Search for the cell housing the specified text and yield its [x, y] center coordinate. 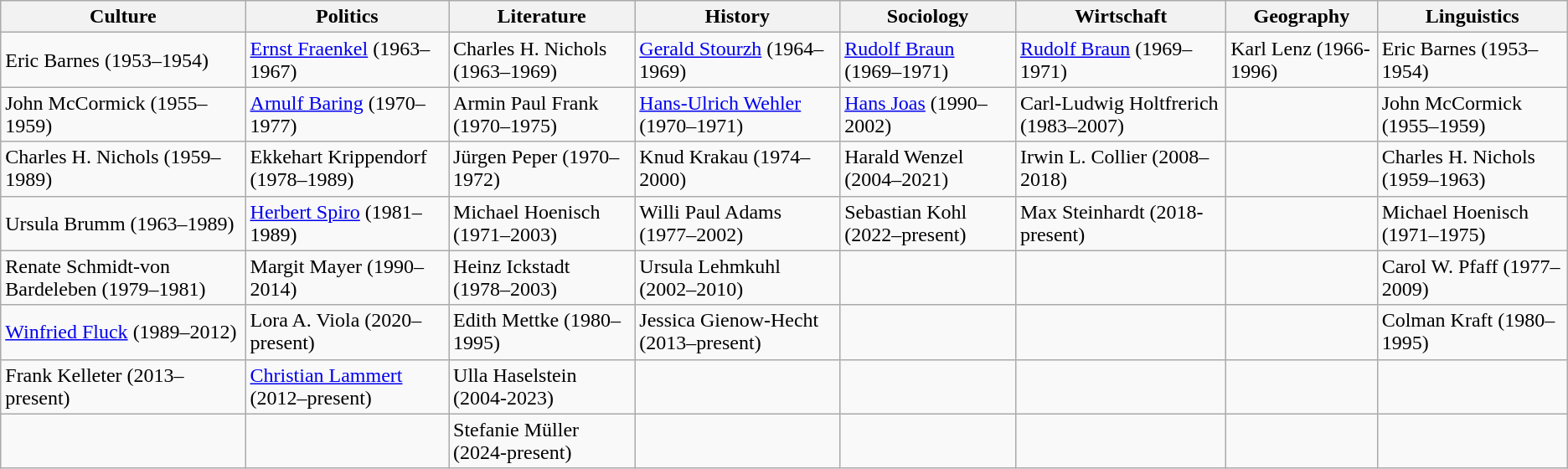
Armin Paul Frank (1970–1975) [542, 114]
Edith Mettke (1980–1995) [542, 332]
Ursula Lehmkuhl (2002–2010) [737, 278]
Frank Kelleter (2013–present) [123, 387]
Herbert Spiro (1981–1989) [347, 223]
Jessica Gienow-Hecht (2013–present) [737, 332]
Geography [1302, 17]
Jürgen Peper (1970–1972) [542, 169]
Lora A. Viola (2020–present) [347, 332]
Irwin L. Collier (2008–2018) [1121, 169]
Ernst Fraenkel (1963–1967) [347, 60]
Literature [542, 17]
Karl Lenz (1966-1996) [1302, 60]
Renate Schmidt-von Bardeleben (1979–1981) [123, 278]
Willi Paul Adams (1977–2002) [737, 223]
Gerald Stourzh (1964–1969) [737, 60]
Hans Joas (1990–2002) [928, 114]
Ursula Brumm (1963–1989) [123, 223]
Knud Krakau (1974–2000) [737, 169]
Winfried Fluck (1989–2012) [123, 332]
Sociology [928, 17]
Wirtschaft [1121, 17]
Politics [347, 17]
History [737, 17]
Charles H. Nichols (1959–1989) [123, 169]
Charles H. Nichols (1959–1963) [1473, 169]
Christian Lammert (2012–present) [347, 387]
Arnulf Baring (1970–1977) [347, 114]
Culture [123, 17]
Harald Wenzel (2004–2021) [928, 169]
Margit Mayer (1990–2014) [347, 278]
Hans-Ulrich Wehler (1970–1971) [737, 114]
Ulla Haselstein (2004-2023) [542, 387]
Ekkehart Krippendorf (1978–1989) [347, 169]
Sebastian Kohl (2022–present) [928, 223]
Heinz Ickstadt (1978–2003) [542, 278]
Colman Kraft (1980–1995) [1473, 332]
Linguistics [1473, 17]
Max Steinhardt (2018-present) [1121, 223]
Carl-Ludwig Holtfrerich (1983–2007) [1121, 114]
Charles H. Nichols (1963–1969) [542, 60]
Carol W. Pfaff (1977–2009) [1473, 278]
Michael Hoenisch (1971–2003) [542, 223]
Stefanie Müller (2024-present) [542, 441]
Michael Hoenisch (1971–1975) [1473, 223]
